Extract the (x, y) coordinate from the center of the cell holding the provided text.  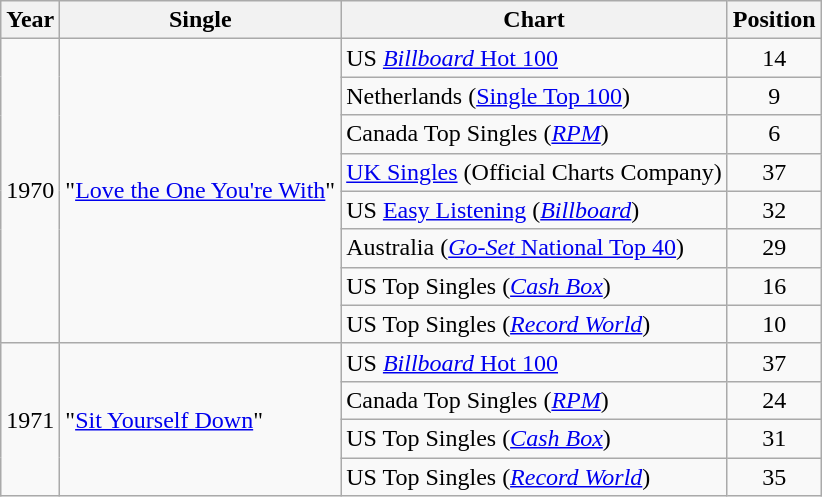
32 (774, 210)
29 (774, 248)
1971 (30, 419)
"Sit Yourself Down" (200, 419)
9 (774, 96)
6 (774, 134)
10 (774, 324)
Australia (Go-Set National Top 40) (534, 248)
US Easy Listening (Billboard) (534, 210)
Position (774, 20)
Single (200, 20)
24 (774, 400)
35 (774, 477)
Year (30, 20)
UK Singles (Official Charts Company) (534, 172)
31 (774, 438)
Netherlands (Single Top 100) (534, 96)
"Love the One You're With" (200, 191)
16 (774, 286)
1970 (30, 191)
Chart (534, 20)
14 (774, 58)
